Pinpoint the cell where the given text exists, returning its [X, Y] midpoint coordinate. 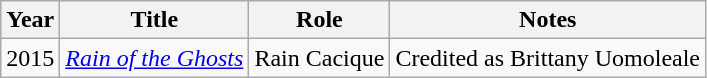
Year [30, 20]
Role [320, 20]
Credited as Brittany Uomoleale [548, 58]
Title [154, 20]
Notes [548, 20]
Rain Cacique [320, 58]
2015 [30, 58]
Rain of the Ghosts [154, 58]
